Find where the given text appears and provide that cell's center as [x, y] coordinate. 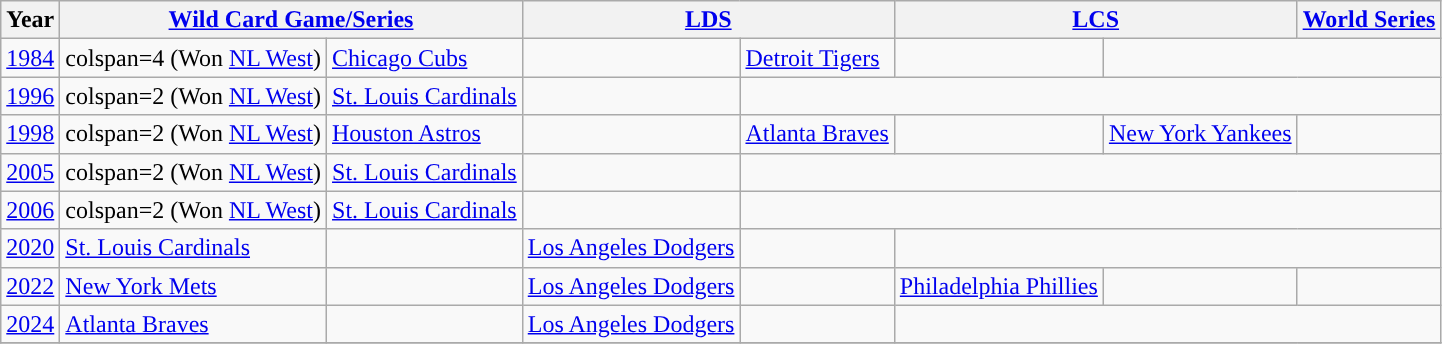
Year [30, 20]
2024 [30, 324]
Wild Card Game/Series [291, 20]
2022 [30, 286]
New York Yankees [1200, 134]
1998 [30, 134]
1996 [30, 96]
Philadelphia Phillies [998, 286]
LDS [708, 20]
Houston Astros [425, 134]
2005 [30, 172]
1984 [30, 58]
World Series [1369, 20]
Detroit Tigers [817, 58]
2006 [30, 210]
2020 [30, 248]
LCS [1096, 20]
New York Mets [194, 286]
colspan=4 (Won NL West) [194, 58]
Chicago Cubs [425, 58]
